Determine the [x, y] coordinate at the center of the cell enclosing the given text.  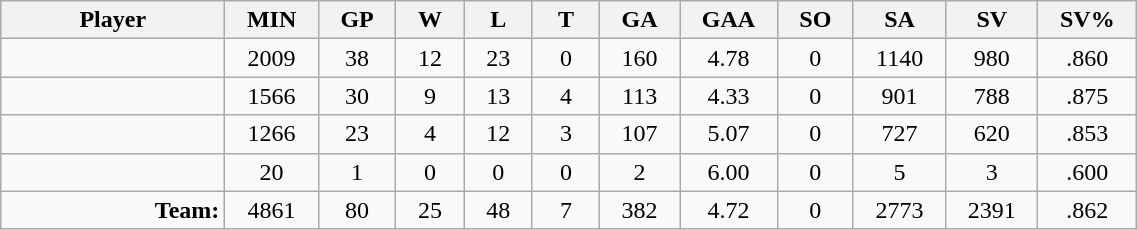
20 [272, 172]
1 [357, 172]
MIN [272, 20]
SO [815, 20]
788 [992, 96]
GA [640, 20]
2009 [272, 58]
2773 [899, 210]
.600 [1088, 172]
GAA [729, 20]
48 [498, 210]
L [498, 20]
113 [640, 96]
SV [992, 20]
4.33 [729, 96]
Player [113, 20]
107 [640, 134]
4.72 [729, 210]
1266 [272, 134]
382 [640, 210]
38 [357, 58]
.860 [1088, 58]
5 [899, 172]
901 [899, 96]
SV% [1088, 20]
2391 [992, 210]
4861 [272, 210]
1566 [272, 96]
6.00 [729, 172]
7 [566, 210]
GP [357, 20]
.862 [1088, 210]
4.78 [729, 58]
620 [992, 134]
.875 [1088, 96]
80 [357, 210]
2 [640, 172]
.853 [1088, 134]
30 [357, 96]
5.07 [729, 134]
980 [992, 58]
13 [498, 96]
Team: [113, 210]
W [430, 20]
SA [899, 20]
160 [640, 58]
T [566, 20]
25 [430, 210]
9 [430, 96]
727 [899, 134]
1140 [899, 58]
